Identify which cell holds the provided text, then report its [X, Y] central coordinate. 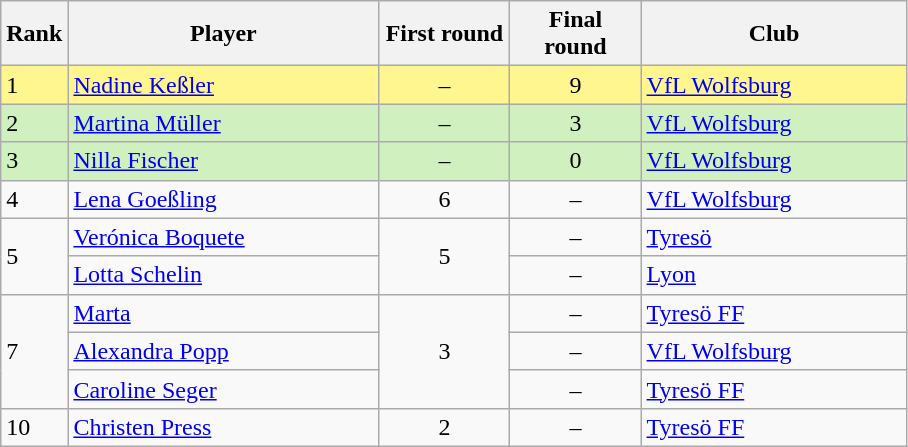
Lyon [774, 275]
Nilla Fischer [224, 161]
0 [576, 161]
Alexandra Popp [224, 351]
Marta [224, 313]
Nadine Keßler [224, 85]
Lena Goeßling [224, 199]
Lotta Schelin [224, 275]
4 [34, 199]
1 [34, 85]
Caroline Seger [224, 389]
Martina Müller [224, 123]
10 [34, 427]
Club [774, 34]
First round [444, 34]
Final round [576, 34]
Christen Press [224, 427]
9 [576, 85]
Player [224, 34]
Tyresö [774, 237]
6 [444, 199]
7 [34, 351]
Rank [34, 34]
Verónica Boquete [224, 237]
